Search for the cell housing the specified text and yield its (X, Y) center coordinate. 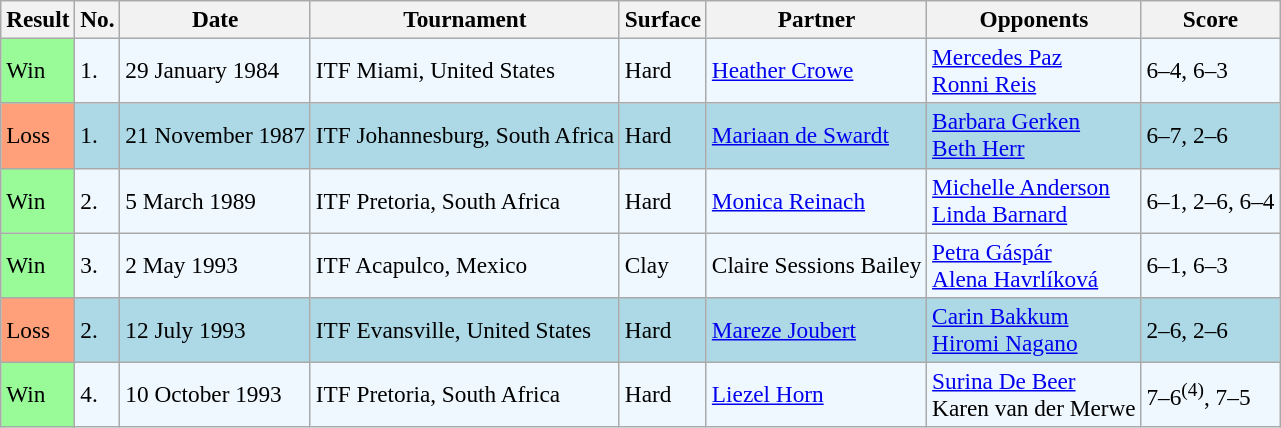
6–4, 6–3 (1210, 70)
Result (38, 19)
Petra Gáspár Alena Havrlíková (1034, 264)
3. (98, 264)
Liezel Horn (816, 394)
6–7, 2–6 (1210, 136)
Mareze Joubert (816, 330)
Clay (662, 264)
Mariaan de Swardt (816, 136)
2–6, 2–6 (1210, 330)
Surface (662, 19)
21 November 1987 (215, 136)
Carin Bakkum Hiromi Nagano (1034, 330)
Mercedes Paz Ronni Reis (1034, 70)
6–1, 2–6, 6–4 (1210, 200)
Tournament (464, 19)
Claire Sessions Bailey (816, 264)
12 July 1993 (215, 330)
29 January 1984 (215, 70)
ITF Johannesburg, South Africa (464, 136)
10 October 1993 (215, 394)
Partner (816, 19)
5 March 1989 (215, 200)
Barbara Gerken Beth Herr (1034, 136)
6–1, 6–3 (1210, 264)
Surina De Beer Karen van der Merwe (1034, 394)
ITF Evansville, United States (464, 330)
7–6(4), 7–5 (1210, 394)
4. (98, 394)
Date (215, 19)
Opponents (1034, 19)
Heather Crowe (816, 70)
Score (1210, 19)
Monica Reinach (816, 200)
No. (98, 19)
Michelle Anderson Linda Barnard (1034, 200)
ITF Acapulco, Mexico (464, 264)
ITF Miami, United States (464, 70)
2 May 1993 (215, 264)
